From the cell containing the given text, extract its center point as [X, Y] coordinate. 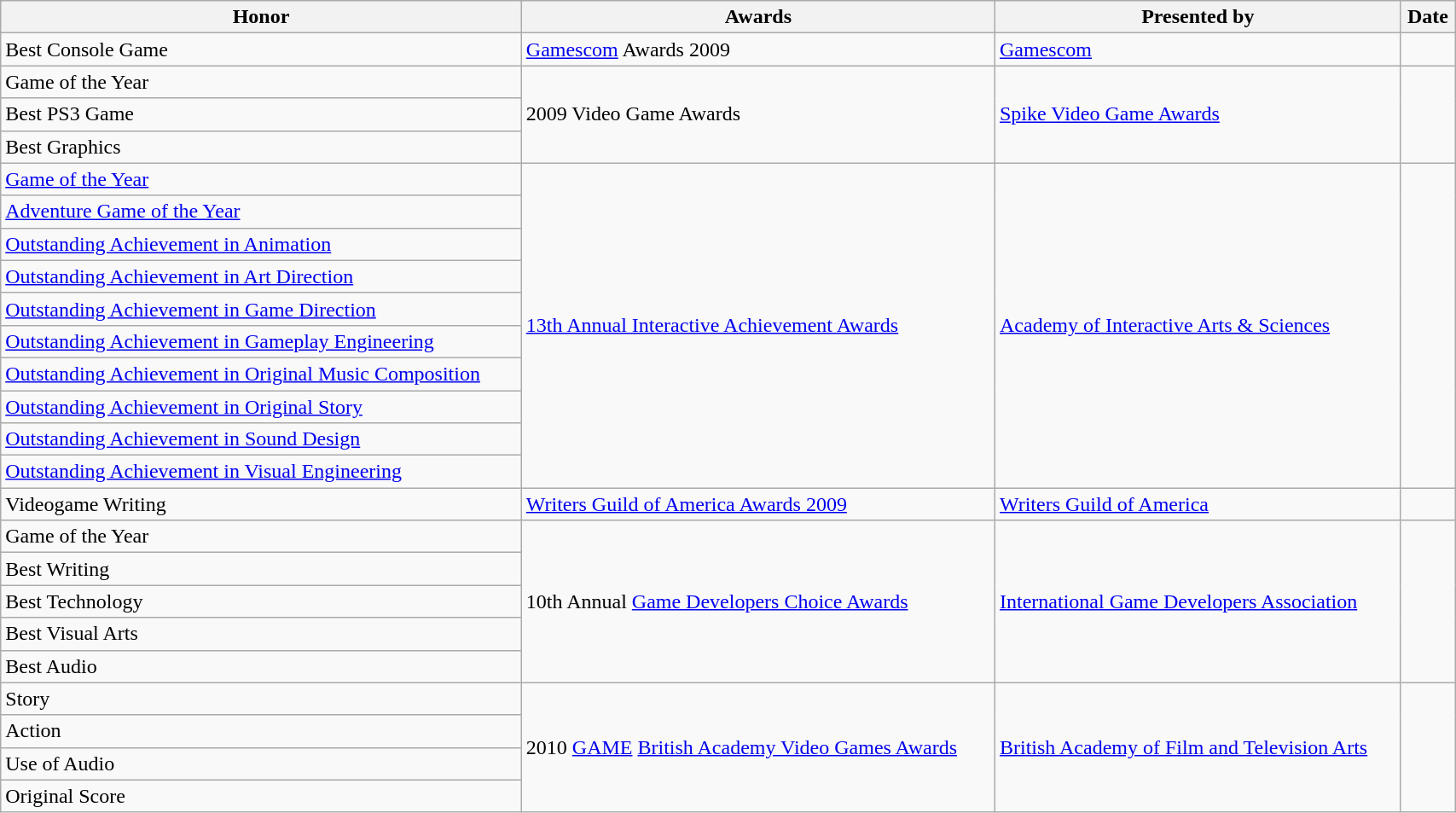
Outstanding Achievement in Animation [261, 244]
Presented by [1198, 17]
10th Annual Game Developers Choice Awards [757, 601]
Academy of Interactive Arts & Sciences [1198, 326]
Best PS3 Game [261, 114]
Awards [757, 17]
13th Annual Interactive Achievement Awards [757, 326]
Spike Video Game Awards [1198, 114]
International Game Developers Association [1198, 601]
2010 GAME British Academy Video Games Awards [757, 747]
Gamescom Awards 2009 [757, 49]
Original Score [261, 796]
Best Audio [261, 666]
Best Console Game [261, 49]
2009 Video Game Awards [757, 114]
Gamescom [1198, 49]
British Academy of Film and Television Arts [1198, 747]
Date [1428, 17]
Best Writing [261, 569]
Outstanding Achievement in Original Story [261, 407]
Writers Guild of America [1198, 504]
Story [261, 699]
Honor [261, 17]
Writers Guild of America Awards 2009 [757, 504]
Best Visual Arts [261, 634]
Outstanding Achievement in Sound Design [261, 439]
Outstanding Achievement in Game Direction [261, 309]
Action [261, 731]
Outstanding Achievement in Original Music Composition [261, 374]
Outstanding Achievement in Gameplay Engineering [261, 341]
Videogame Writing [261, 504]
Best Technology [261, 601]
Best Graphics [261, 147]
Adventure Game of the Year [261, 212]
Outstanding Achievement in Visual Engineering [261, 472]
Use of Audio [261, 764]
Outstanding Achievement in Art Direction [261, 276]
